From the cell containing the given text, extract its center point as [x, y] coordinate. 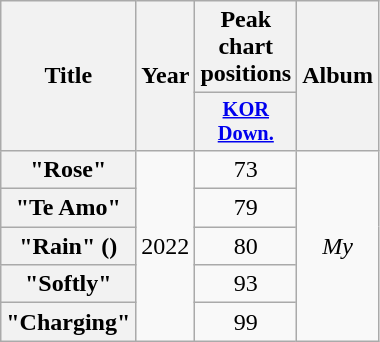
Year [166, 76]
"Softly" [68, 284]
99 [246, 322]
Album [338, 76]
73 [246, 169]
"Rose" [68, 169]
Peak chart positions [246, 47]
"Charging" [68, 322]
79 [246, 208]
"Rain" () [68, 246]
Title [68, 76]
93 [246, 284]
My [338, 245]
"Te Amo" [68, 208]
KORDown. [246, 122]
80 [246, 246]
2022 [166, 245]
